Find where the given text appears and provide that cell's center as (x, y) coordinate. 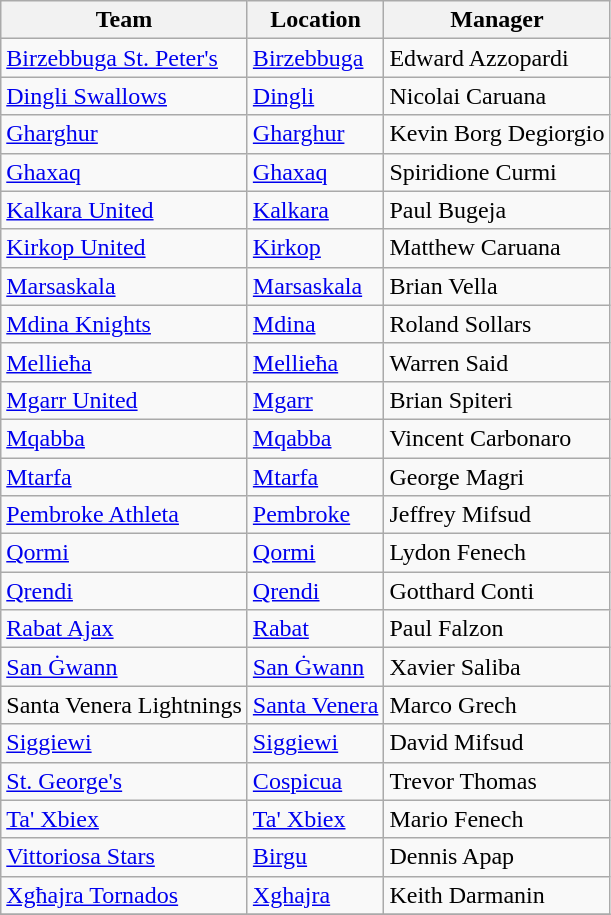
Brian Spiteri (497, 400)
Kalkara (316, 210)
Jeffrey Mifsud (497, 515)
Xavier Saliba (497, 667)
Vittoriosa Stars (124, 857)
Vincent Carbonaro (497, 438)
Manager (497, 20)
Spiridione Curmi (497, 172)
Kevin Borg Degiorgio (497, 134)
Warren Said (497, 362)
Location (316, 20)
Lydon Fenech (497, 553)
Rabat Ajax (124, 629)
Xghajra (316, 895)
Trevor Thomas (497, 781)
Team (124, 20)
Matthew Caruana (497, 248)
Birgu (316, 857)
Roland Sollars (497, 324)
Kirkop United (124, 248)
Nicolai Caruana (497, 96)
Paul Bugeja (497, 210)
Birzebbuga St. Peter's (124, 58)
Santa Venera (316, 705)
Rabat (316, 629)
Kirkop (316, 248)
George Magri (497, 477)
Dingli (316, 96)
Mdina Knights (124, 324)
Dennis Apap (497, 857)
Mario Fenech (497, 819)
Brian Vella (497, 286)
Mgarr United (124, 400)
Santa Venera Lightnings (124, 705)
Gotthard Conti (497, 591)
Mdina (316, 324)
David Mifsud (497, 743)
Mgarr (316, 400)
Edward Azzopardi (497, 58)
Pembroke (316, 515)
Pembroke Athleta (124, 515)
Paul Falzon (497, 629)
Xgħajra Tornados (124, 895)
St. George's (124, 781)
Kalkara United (124, 210)
Cospicua (316, 781)
Birzebbuga (316, 58)
Keith Darmanin (497, 895)
Marco Grech (497, 705)
Dingli Swallows (124, 96)
